Output the [x, y] coordinate of the center of the cell containing the given text.  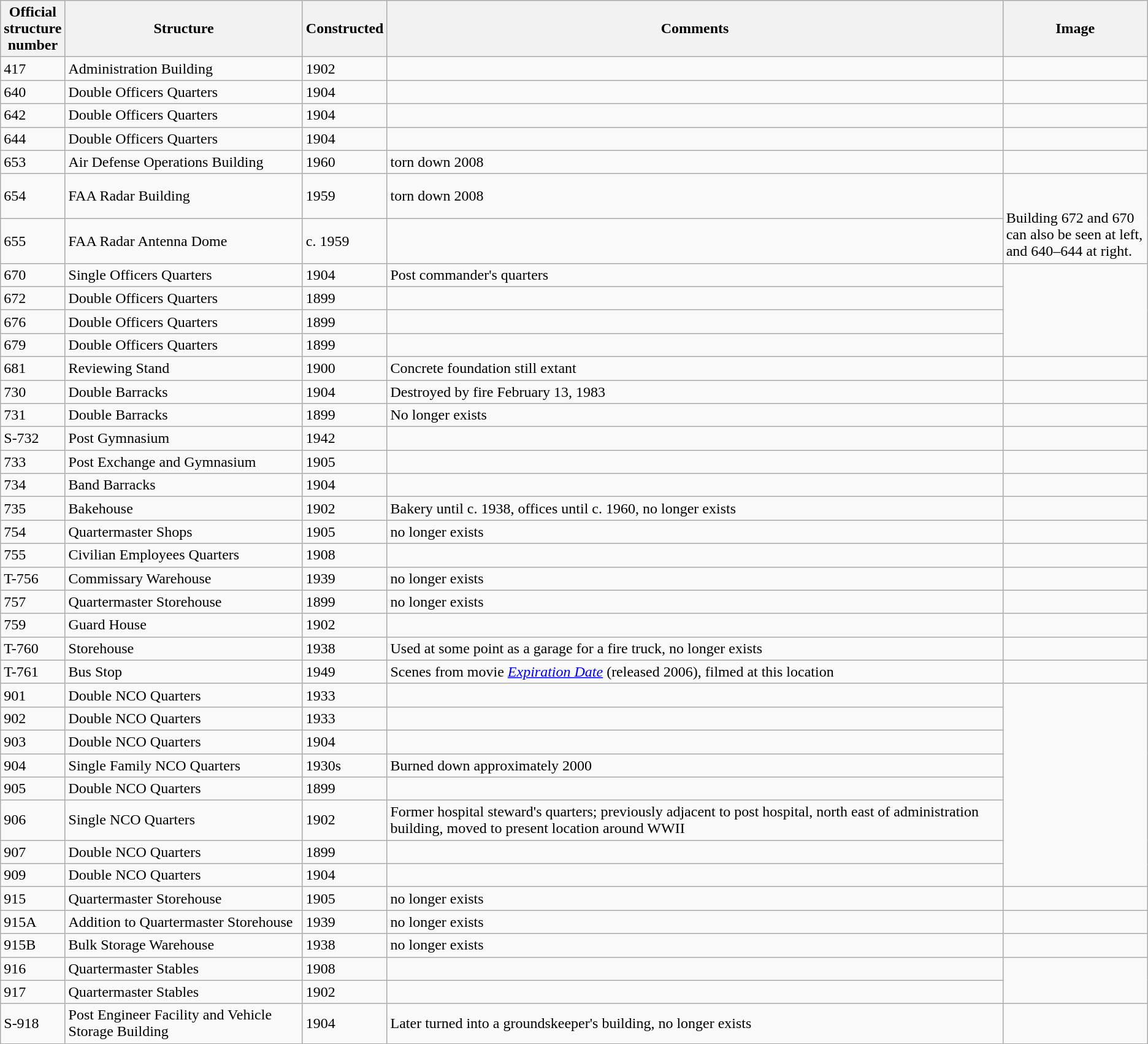
905 [33, 789]
Structure [184, 29]
Administration Building [184, 69]
916 [33, 969]
Post Gymnasium [184, 439]
1959 [345, 196]
Scenes from movie Expiration Date (released 2006), filmed at this location [695, 672]
902 [33, 718]
c. 1959 [345, 240]
640 [33, 92]
Later turned into a groundskeeper's building, no longer exists [695, 1023]
734 [33, 485]
Bakehouse [184, 509]
757 [33, 602]
670 [33, 275]
Reviewing Stand [184, 368]
Post Engineer Facility and Vehicle Storage Building [184, 1023]
Air Defense Operations Building [184, 162]
755 [33, 555]
909 [33, 875]
Officialstructurenumber [33, 29]
759 [33, 625]
FAA Radar Antenna Dome [184, 240]
1942 [345, 439]
1949 [345, 672]
T-756 [33, 578]
Guard House [184, 625]
904 [33, 765]
903 [33, 742]
733 [33, 462]
Storehouse [184, 648]
Post commander's quarters [695, 275]
No longer exists [695, 415]
681 [33, 368]
653 [33, 162]
Image [1075, 29]
1960 [345, 162]
T-761 [33, 672]
Bus Stop [184, 672]
906 [33, 821]
S-732 [33, 439]
901 [33, 695]
Addition to Quartermaster Storehouse [184, 922]
Constructed [345, 29]
Single Officers Quarters [184, 275]
915 [33, 899]
644 [33, 139]
Comments [695, 29]
735 [33, 509]
679 [33, 345]
Destroyed by fire February 13, 1983 [695, 392]
730 [33, 392]
676 [33, 321]
Commissary Warehouse [184, 578]
Quartermaster Shops [184, 532]
Bakery until c. 1938, offices until c. 1960, no longer exists [695, 509]
654 [33, 196]
Concrete foundation still extant [695, 368]
1900 [345, 368]
915A [33, 922]
Single NCO Quarters [184, 821]
Bulk Storage Warehouse [184, 945]
655 [33, 240]
754 [33, 532]
Burned down approximately 2000 [695, 765]
Used at some point as a garage for a fire truck, no longer exists [695, 648]
T-760 [33, 648]
1930s [345, 765]
672 [33, 298]
917 [33, 992]
Post Exchange and Gymnasium [184, 462]
907 [33, 852]
FAA Radar Building [184, 196]
Single Family NCO Quarters [184, 765]
731 [33, 415]
642 [33, 115]
S-918 [33, 1023]
417 [33, 69]
915B [33, 945]
Civilian Employees Quarters [184, 555]
Band Barracks [184, 485]
Building 672 and 670 can also be seen at left, and 640–644 at right. [1075, 218]
